Pinpoint the cell where the given text exists, returning its [x, y] midpoint coordinate. 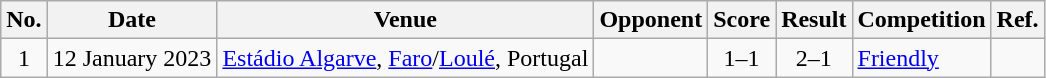
2–1 [814, 58]
Score [742, 20]
Friendly [922, 58]
Date [132, 20]
Result [814, 20]
12 January 2023 [132, 58]
Competition [922, 20]
Estádio Algarve, Faro/Loulé, Portugal [406, 58]
1 [24, 58]
Venue [406, 20]
Ref. [1018, 20]
1–1 [742, 58]
Opponent [651, 20]
No. [24, 20]
